For the text-containing cell, return its midpoint in [x, y] coordinate format. 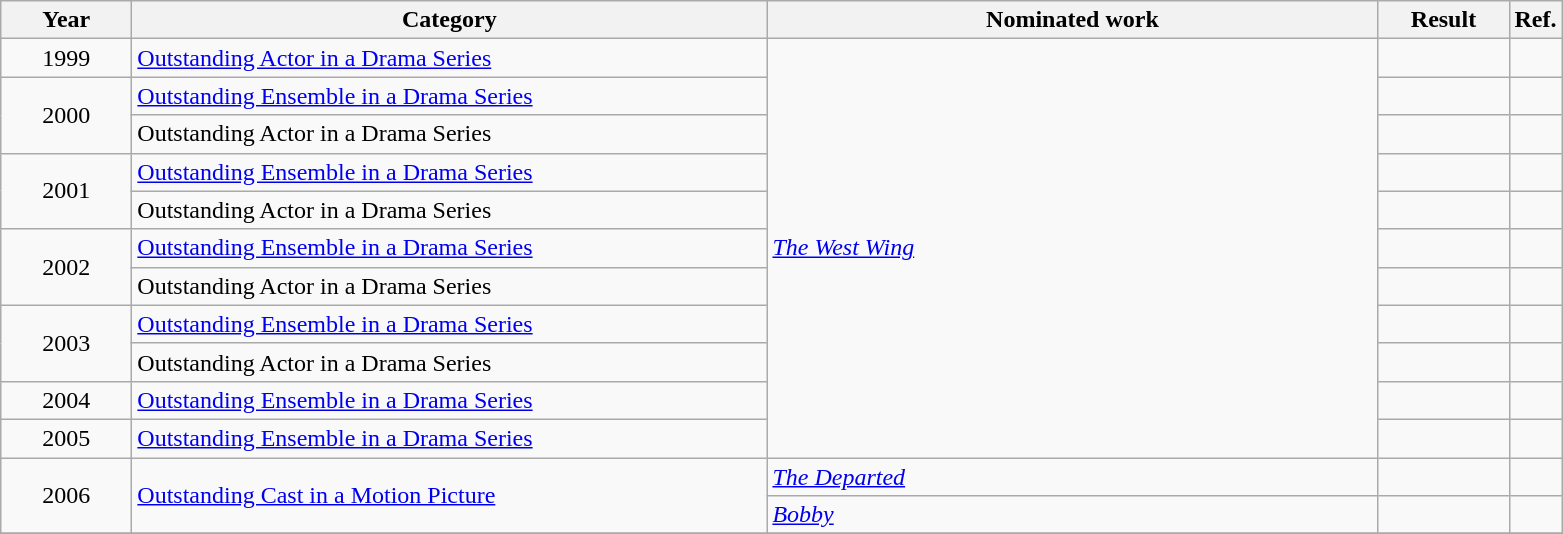
The West Wing [1072, 248]
Category [450, 20]
2005 [66, 438]
Bobby [1072, 515]
2004 [66, 400]
1999 [66, 58]
2002 [66, 267]
The Departed [1072, 477]
Year [66, 20]
Outstanding Cast in a Motion Picture [450, 496]
2000 [66, 115]
2001 [66, 191]
2006 [66, 496]
2003 [66, 343]
Nominated work [1072, 20]
Ref. [1536, 20]
Result [1444, 20]
